Identify which cell holds the provided text, then report its (x, y) central coordinate. 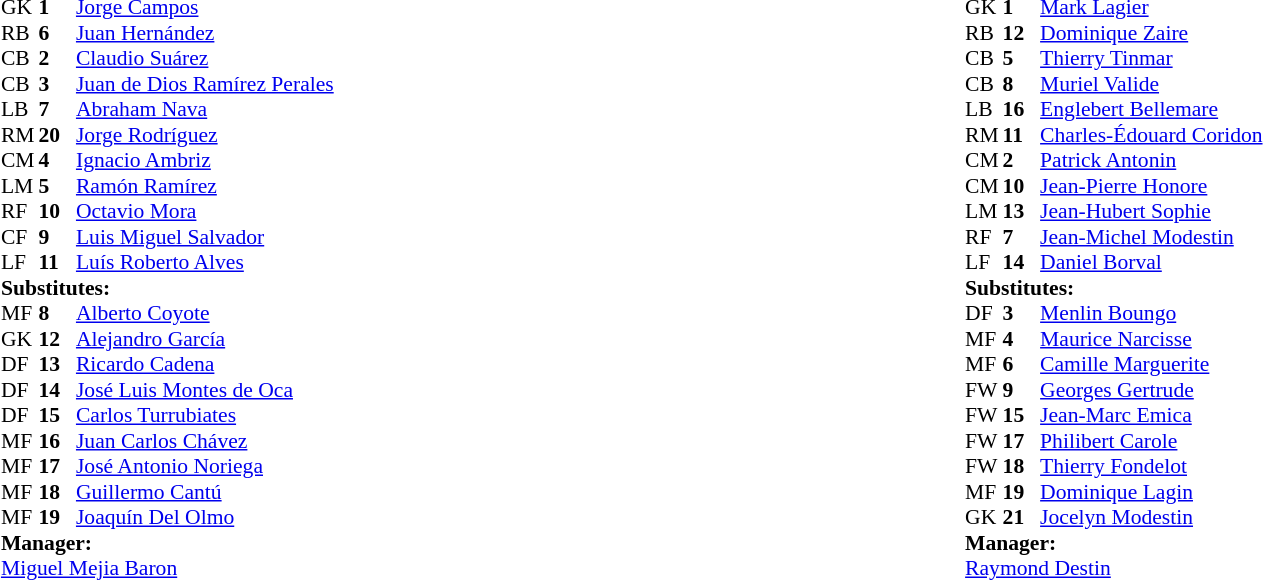
Ignacio Ambriz (205, 161)
Thierry Tinmar (1151, 59)
Juan Carlos Chávez (205, 441)
Carlos Turrubiates (205, 415)
Juan Hernández (205, 33)
Joaquín Del Olmo (205, 517)
Patrick Antonin (1151, 161)
Claudio Suárez (205, 59)
Ricardo Cadena (205, 365)
Juan de Dios Ramírez Perales (205, 84)
Menlin Boungo (1151, 313)
Daniel Borval (1151, 263)
Charles-Édouard Coridon (1151, 135)
Dominique Zaire (1151, 33)
Georges Gertrude (1151, 390)
Maurice Narcisse (1151, 339)
Octavio Mora (205, 211)
CF (20, 237)
Luís Roberto Alves (205, 263)
Philibert Carole (1151, 441)
Abraham Nava (205, 109)
Jean-Marc Emica (1151, 415)
Thierry Fondelot (1151, 467)
Jean-Pierre Honore (1151, 186)
21 (1022, 517)
Ramón Ramírez (205, 186)
20 (57, 135)
Guillermo Cantú (205, 492)
José Luis Montes de Oca (205, 390)
Jean-Michel Modestin (1151, 237)
Alberto Coyote (205, 313)
Jocelyn Modestin (1151, 517)
Camille Marguerite (1151, 365)
Luis Miguel Salvador (205, 237)
Jean-Hubert Sophie (1151, 211)
Muriel Valide (1151, 84)
José Antonio Noriega (205, 467)
Dominique Lagin (1151, 492)
Alejandro García (205, 339)
Jorge Rodríguez (205, 135)
Englebert Bellemare (1151, 109)
